Determine the [x, y] coordinate at the center of the cell enclosing the given text.  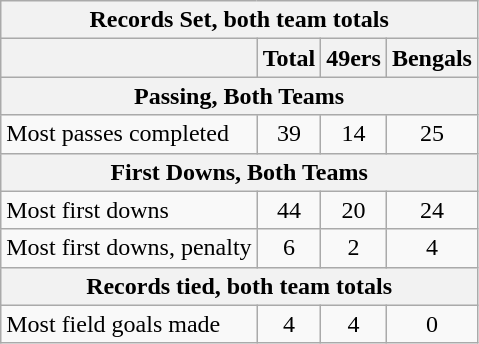
Total [289, 58]
Passing, Both Teams [240, 96]
Most first downs, penalty [129, 248]
24 [432, 210]
First Downs, Both Teams [240, 172]
6 [289, 248]
44 [289, 210]
14 [354, 134]
20 [354, 210]
0 [432, 324]
Records tied, both team totals [240, 286]
Most passes completed [129, 134]
Most first downs [129, 210]
2 [354, 248]
49ers [354, 58]
Bengals [432, 58]
Records Set, both team totals [240, 20]
39 [289, 134]
25 [432, 134]
Most field goals made [129, 324]
